Search for the cell housing the specified text and yield its (x, y) center coordinate. 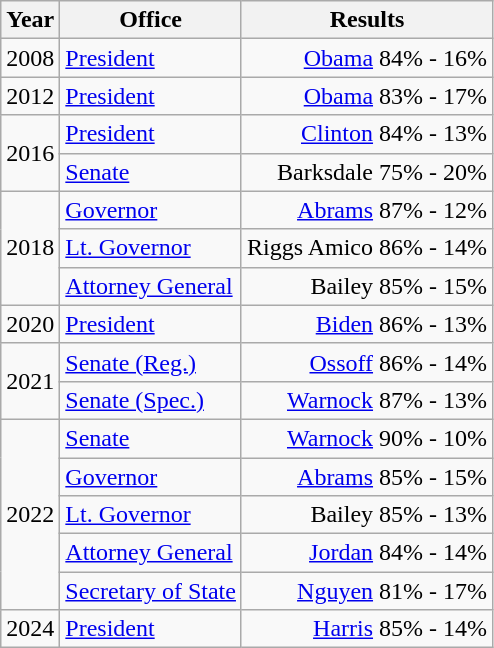
Clinton 84% - 13% (366, 134)
Biden 86% - 13% (366, 324)
Obama 84% - 16% (366, 58)
Senate (Spec.) (151, 400)
Abrams 85% - 15% (366, 477)
Ossoff 86% - 14% (366, 362)
Office (151, 20)
2016 (30, 153)
2024 (30, 629)
Barksdale 75% - 20% (366, 172)
Riggs Amico 86% - 14% (366, 248)
Warnock 90% - 10% (366, 438)
2022 (30, 514)
2020 (30, 324)
Bailey 85% - 15% (366, 286)
Abrams 87% - 12% (366, 210)
Nguyen 81% - 17% (366, 591)
Jordan 84% - 14% (366, 553)
Year (30, 20)
2008 (30, 58)
Results (366, 20)
Senate (Reg.) (151, 362)
Warnock 87% - 13% (366, 400)
2021 (30, 381)
2012 (30, 96)
Secretary of State (151, 591)
Obama 83% - 17% (366, 96)
2018 (30, 248)
Harris 85% - 14% (366, 629)
Bailey 85% - 13% (366, 515)
